Pinpoint the cell where the given text exists, returning its (X, Y) midpoint coordinate. 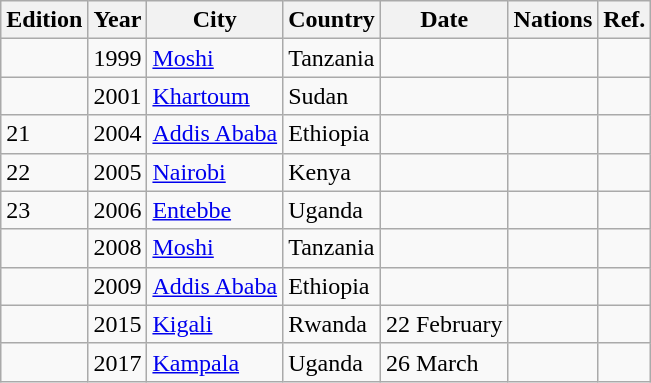
2005 (118, 172)
Kigali (215, 324)
2015 (118, 324)
22 February (444, 324)
Country (332, 20)
2001 (118, 96)
2006 (118, 210)
21 (44, 134)
2008 (118, 248)
Rwanda (332, 324)
Sudan (332, 96)
Date (444, 20)
Entebbe (215, 210)
Nairobi (215, 172)
2009 (118, 286)
Year (118, 20)
Kenya (332, 172)
Nations (553, 20)
2017 (118, 362)
22 (44, 172)
Edition (44, 20)
26 March (444, 362)
Khartoum (215, 96)
City (215, 20)
1999 (118, 58)
Ref. (624, 20)
Kampala (215, 362)
23 (44, 210)
2004 (118, 134)
